Capture the cell that displays the provided text and extract its (X, Y) central coordinate. 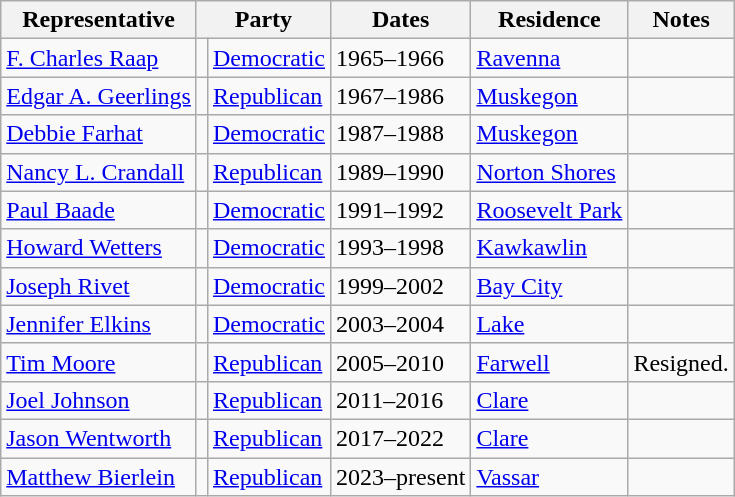
1999–2002 (400, 286)
Nancy L. Crandall (99, 172)
Dates (400, 20)
Lake (550, 324)
Tim Moore (99, 362)
2023–present (400, 477)
Ravenna (550, 58)
1991–1992 (400, 210)
Representative (99, 20)
Party (263, 20)
Vassar (550, 477)
Norton Shores (550, 172)
2017–2022 (400, 438)
Farwell (550, 362)
Notes (681, 20)
Residence (550, 20)
Roosevelt Park (550, 210)
Joel Johnson (99, 400)
Paul Baade (99, 210)
F. Charles Raap (99, 58)
Resigned. (681, 362)
Kawkawlin (550, 248)
Matthew Bierlein (99, 477)
2011–2016 (400, 400)
Bay City (550, 286)
2005–2010 (400, 362)
Debbie Farhat (99, 134)
1965–1966 (400, 58)
1967–1986 (400, 96)
Joseph Rivet (99, 286)
1989–1990 (400, 172)
1993–1998 (400, 248)
2003–2004 (400, 324)
Jennifer Elkins (99, 324)
Edgar A. Geerlings (99, 96)
Jason Wentworth (99, 438)
Howard Wetters (99, 248)
1987–1988 (400, 134)
